From the cell containing the given text, extract its center point as [x, y] coordinate. 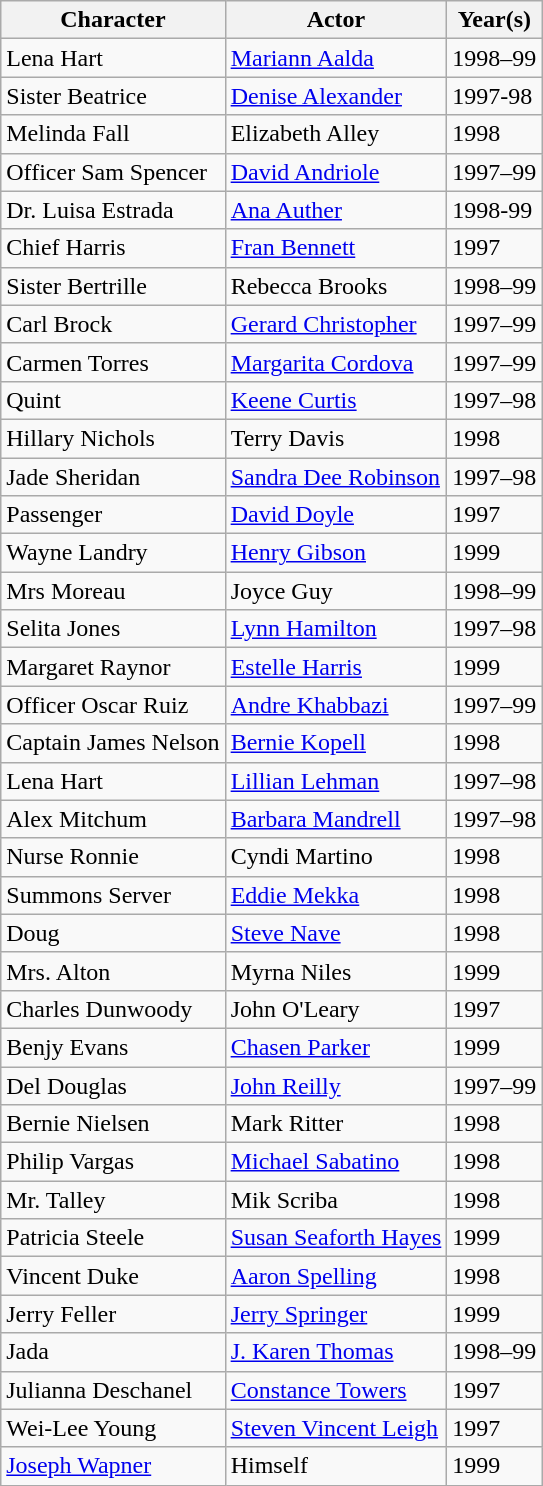
Henry Gibson [336, 553]
Cyndi Martino [336, 857]
Jada [113, 1352]
Benjy Evans [113, 1047]
1998-99 [494, 210]
Melinda Fall [113, 134]
Officer Oscar Ruiz [113, 705]
Del Douglas [113, 1085]
Aaron Spelling [336, 1276]
Wei-Lee Young [113, 1428]
Sister Beatrice [113, 96]
Character [113, 20]
Himself [336, 1466]
Mrs. Alton [113, 971]
Mrs Moreau [113, 591]
Lynn Hamilton [336, 629]
Hillary Nichols [113, 438]
Terry Davis [336, 438]
Summons Server [113, 895]
David Doyle [336, 515]
Jade Sheridan [113, 477]
Sandra Dee Robinson [336, 477]
Joseph Wapner [113, 1466]
Mariann Aalda [336, 58]
Joyce Guy [336, 591]
Chasen Parker [336, 1047]
Margarita Cordova [336, 362]
Rebecca Brooks [336, 286]
Julianna Deschanel [113, 1390]
Charles Dunwoody [113, 1009]
John Reilly [336, 1085]
Nurse Ronnie [113, 857]
Eddie Mekka [336, 895]
Carl Brock [113, 324]
Jerry Springer [336, 1314]
Doug [113, 933]
Gerard Christopher [336, 324]
Barbara Mandrell [336, 819]
Elizabeth Alley [336, 134]
Estelle Harris [336, 667]
Fran Bennett [336, 248]
Denise Alexander [336, 96]
Selita Jones [113, 629]
Bernie Kopell [336, 743]
Philip Vargas [113, 1162]
Wayne Landry [113, 553]
Sister Bertrille [113, 286]
Vincent Duke [113, 1276]
Susan Seaforth Hayes [336, 1238]
Jerry Feller [113, 1314]
Actor [336, 20]
Officer Sam Spencer [113, 172]
Dr. Luisa Estrada [113, 210]
Alex Mitchum [113, 819]
John O'Leary [336, 1009]
Passenger [113, 515]
Carmen Torres [113, 362]
Mik Scriba [336, 1200]
Ana Auther [336, 210]
Andre Khabbazi [336, 705]
Mr. Talley [113, 1200]
Lillian Lehman [336, 781]
Quint [113, 400]
Constance Towers [336, 1390]
Keene Curtis [336, 400]
Margaret Raynor [113, 667]
Michael Sabatino [336, 1162]
J. Karen Thomas [336, 1352]
Myrna Niles [336, 971]
David Andriole [336, 172]
Year(s) [494, 20]
Mark Ritter [336, 1124]
Captain James Nelson [113, 743]
Chief Harris [113, 248]
Patricia Steele [113, 1238]
Bernie Nielsen [113, 1124]
Steven Vincent Leigh [336, 1428]
Steve Nave [336, 933]
1997-98 [494, 96]
